Find where the given text appears and provide that cell's center as [x, y] coordinate. 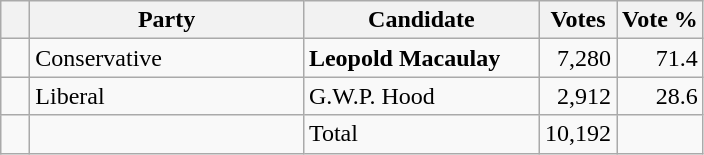
2,912 [578, 96]
Party [167, 20]
Conservative [167, 58]
28.6 [660, 96]
Leopold Macaulay [421, 58]
Vote % [660, 20]
71.4 [660, 58]
10,192 [578, 134]
Total [421, 134]
7,280 [578, 58]
Votes [578, 20]
Candidate [421, 20]
Liberal [167, 96]
G.W.P. Hood [421, 96]
